For the text-containing cell, return its midpoint in (X, Y) coordinate format. 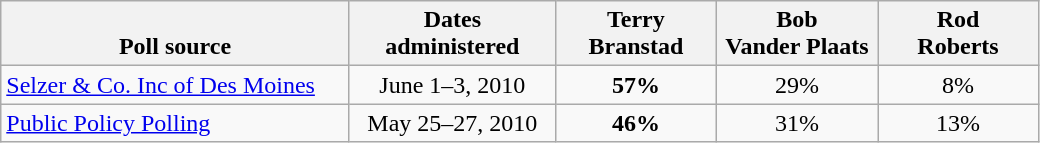
Public Policy Polling (176, 123)
May 25–27, 2010 (452, 123)
Dates administered (452, 34)
Poll source (176, 34)
13% (958, 123)
TerryBranstad (636, 34)
RodRoberts (958, 34)
Selzer & Co. Inc of Des Moines (176, 85)
46% (636, 123)
29% (796, 85)
31% (796, 123)
June 1–3, 2010 (452, 85)
8% (958, 85)
BobVander Plaats (796, 34)
57% (636, 85)
